Extract the [x, y] coordinate from the center of the cell holding the provided text.  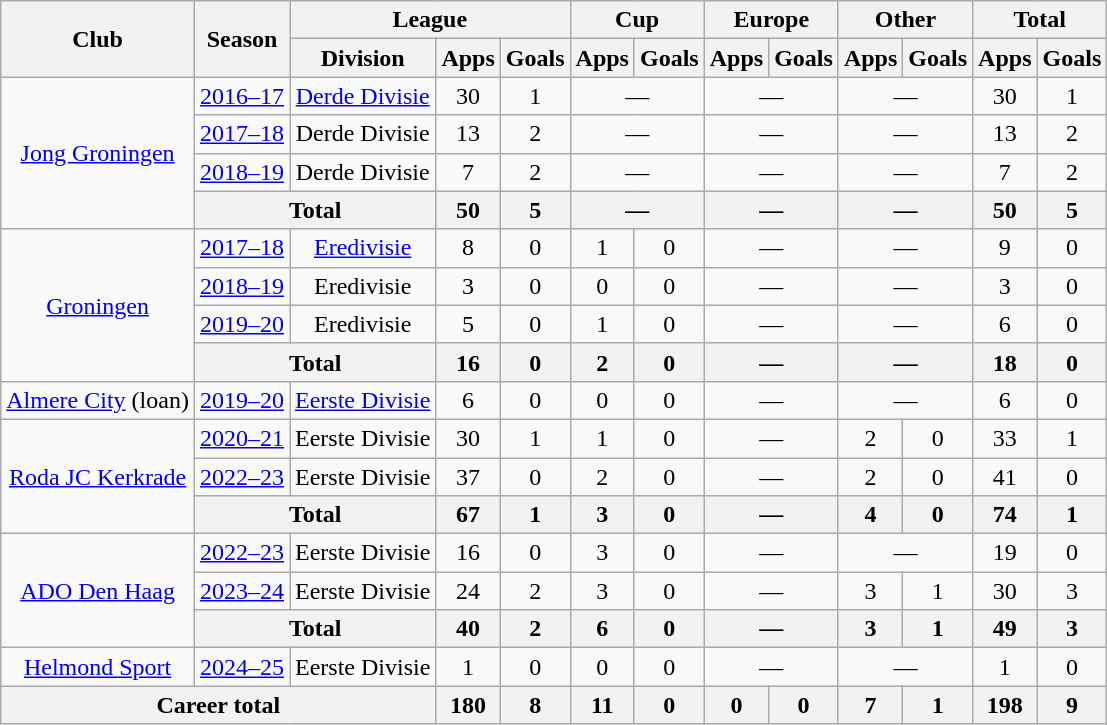
Almere City (loan) [98, 400]
2024–25 [242, 667]
67 [468, 515]
24 [468, 591]
19 [1005, 553]
Club [98, 39]
198 [1005, 705]
2016–17 [242, 96]
41 [1005, 477]
40 [468, 629]
37 [468, 477]
4 [870, 515]
ADO Den Haag [98, 591]
11 [602, 705]
Groningen [98, 305]
League [430, 20]
2020–21 [242, 438]
2023–24 [242, 591]
Division [363, 58]
Helmond Sport [98, 667]
180 [468, 705]
Jong Groningen [98, 153]
33 [1005, 438]
74 [1005, 515]
Season [242, 39]
49 [1005, 629]
Europe [771, 20]
18 [1005, 362]
Cup [637, 20]
Career total [218, 705]
Other [905, 20]
Roda JC Kerkrade [98, 476]
